Detect which cell encompasses the target text, then output its (X, Y) center coordinate. 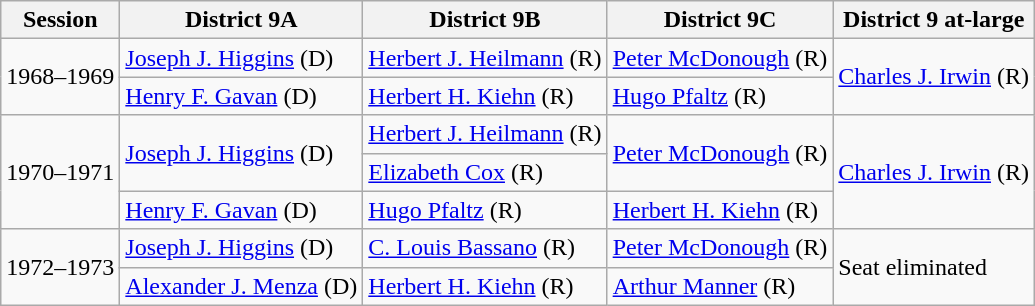
Elizabeth Cox (R) (485, 172)
Arthur Manner (R) (720, 286)
District 9 at-large (934, 20)
District 9B (485, 20)
Seat eliminated (934, 267)
Alexander J. Menza (D) (242, 286)
1972–1973 (60, 267)
Session (60, 20)
1968–1969 (60, 77)
1970–1971 (60, 172)
District 9C (720, 20)
C. Louis Bassano (R) (485, 248)
District 9A (242, 20)
